Return the [X, Y] coordinate for the center point of the cell that contains the specified text.  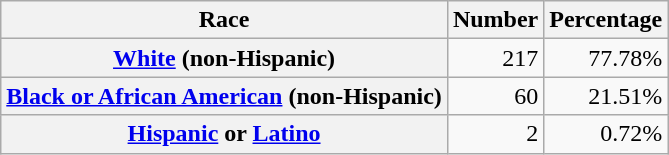
77.78% [606, 58]
0.72% [606, 134]
Number [495, 20]
Race [224, 20]
2 [495, 134]
Percentage [606, 20]
60 [495, 96]
217 [495, 58]
Hispanic or Latino [224, 134]
21.51% [606, 96]
White (non-Hispanic) [224, 58]
Black or African American (non-Hispanic) [224, 96]
